Identify which cell holds the provided text, then report its [X, Y] central coordinate. 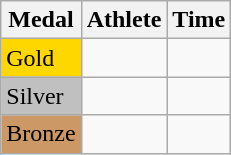
Athlete [124, 20]
Time [199, 20]
Silver [41, 96]
Bronze [41, 134]
Gold [41, 58]
Medal [41, 20]
